Search for the cell housing the specified text and yield its [x, y] center coordinate. 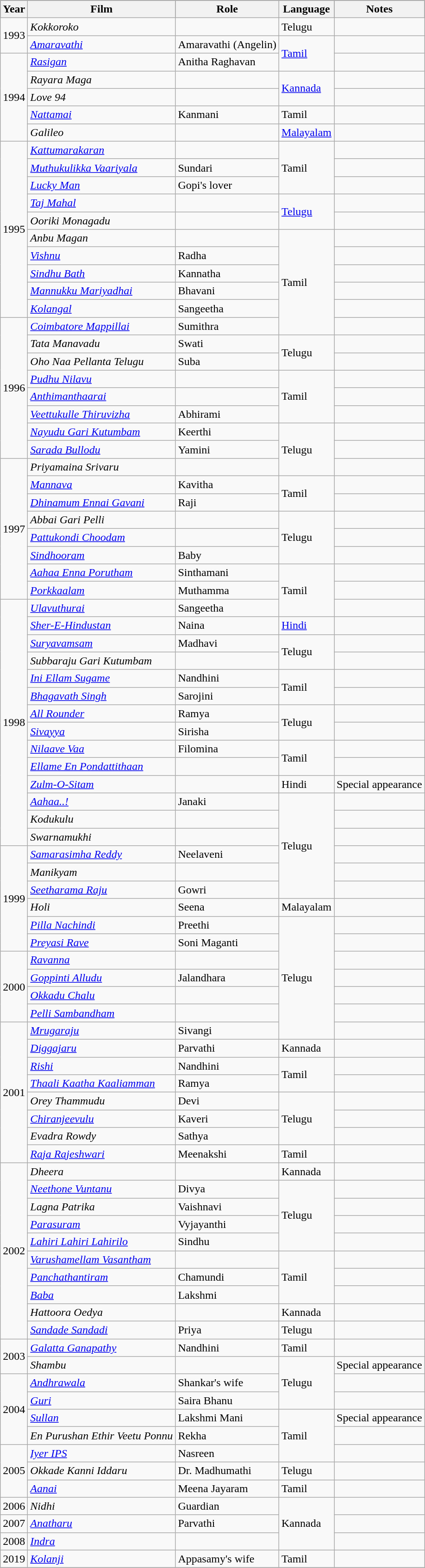
Neelaveni [227, 855]
Okkade Kanni Iddaru [102, 1471]
Kolanji [102, 1559]
Sandade Sandadi [102, 1330]
Sundari [227, 167]
Lagna Patrika [102, 1207]
1996 [14, 388]
Aanai [102, 1488]
2004 [14, 1409]
2000 [14, 986]
Tata Manavadu [102, 344]
Divya [227, 1189]
Anitha Raghavan [227, 62]
Pudhu Nilavu [102, 379]
Aahaa..! [102, 802]
1994 [14, 97]
Galileo [102, 132]
Chamundi [227, 1277]
Kodukulu [102, 819]
2003 [14, 1357]
Porkkaalam [102, 590]
Abbai Gari Pelli [102, 520]
Kavitha [227, 484]
Amaravathi [102, 44]
Vyjayanthi [227, 1224]
Baba [102, 1295]
2007 [14, 1524]
Holi [102, 907]
Thaali Kaatha Kaaliamman [102, 1084]
Pelli Sambandham [102, 1013]
Iyer IPS [102, 1453]
Indra [102, 1541]
Abhirami [227, 414]
Seetharama Raju [102, 890]
Vaishnavi [227, 1207]
Andhrawala [102, 1383]
Pilla Nachindi [102, 925]
Orey Thammudu [102, 1101]
Chiranjeevulu [102, 1119]
Aahaa Enna Porutham [102, 573]
Ravanna [102, 960]
Oho Naa Pellanta Telugu [102, 361]
Mannukku Mariyadhai [102, 291]
Meena Jayaram [227, 1488]
Radha [227, 256]
1993 [14, 36]
Sivangi [227, 1030]
En Purushan Ethir Veetu Ponnu [102, 1436]
Sindhooram [102, 555]
1997 [14, 528]
Sivayya [102, 731]
Pattukondi Choodam [102, 538]
Coimbatore Mappillai [102, 326]
Priyamaina Srivaru [102, 467]
Nilaave Vaa [102, 749]
Kolangal [102, 309]
Sullan [102, 1418]
Language [306, 9]
All Rounder [102, 713]
Swati [227, 344]
Kokkoroko [102, 27]
Rayara Maga [102, 80]
Manikyam [102, 872]
Shambu [102, 1365]
Preyasi Rave [102, 942]
Ini Ellam Sugame [102, 678]
Film [102, 9]
Mrugaraju [102, 1030]
Veettukulle Thiruvizha [102, 414]
Mannava [102, 484]
Kannatha [227, 273]
Zulm-O-Sitam [102, 784]
Dr. Madhumathi [227, 1471]
Lucky Man [102, 185]
Kanmani [227, 115]
Kattumarakaran [102, 150]
Varushamellam Vasantham [102, 1259]
Diggajaru [102, 1048]
Bhavani [227, 291]
Soni Maganti [227, 942]
Muthukulikka Vaariyala [102, 167]
Anatharu [102, 1524]
Raji [227, 502]
Ellame En Pondattithaan [102, 766]
Saira Bhanu [227, 1401]
Love 94 [102, 97]
Muthamma [227, 590]
Lakshmi Mani [227, 1418]
Rishi [102, 1066]
Suryavamsam [102, 643]
2008 [14, 1541]
Sarojini [227, 696]
Nidhi [102, 1506]
Nayudu Gari Kutumbam [102, 432]
2019 [14, 1559]
Sumithra [227, 326]
Notes [380, 9]
Lakshmi [227, 1295]
Nattamai [102, 115]
Nasreen [227, 1453]
1995 [14, 229]
Gowri [227, 890]
Dheera [102, 1171]
Rasigan [102, 62]
Suba [227, 361]
Neethone Vuntanu [102, 1189]
Subbaraju Gari Kutumbam [102, 661]
Keerthi [227, 432]
Jalandhara [227, 978]
Raja Rajeshwari [102, 1154]
Priya [227, 1330]
Guardian [227, 1506]
Amaravathi (Angelin) [227, 44]
Parasuram [102, 1224]
Sher-E-Hindustan [102, 626]
Sarada Bullodu [102, 449]
Bhagavath Singh [102, 696]
Hattoora Oedya [102, 1312]
Baby [227, 555]
Gopi's lover [227, 185]
Filomina [227, 749]
2002 [14, 1251]
Yamini [227, 449]
2006 [14, 1506]
Meenakshi [227, 1154]
Anbu Magan [102, 238]
Seena [227, 907]
Rekha [227, 1436]
Samarasimha Reddy [102, 855]
Sindhu Bath [102, 273]
Sinthamani [227, 573]
Goppinti Alludu [102, 978]
Ulavuthurai [102, 608]
Swarnamukhi [102, 837]
Sathya [227, 1136]
Shankar's wife [227, 1383]
1999 [14, 899]
Appasamy's wife [227, 1559]
Sindhu [227, 1242]
Preethi [227, 925]
Dhinamum Ennai Gavani [102, 502]
Naina [227, 626]
Vishnu [102, 256]
Lahiri Lahiri Lahirilo [102, 1242]
Okkadu Chalu [102, 995]
Guri [102, 1401]
Galatta Ganapathy [102, 1348]
Devi [227, 1101]
Evadra Rowdy [102, 1136]
Anthimanthaarai [102, 397]
Kaveri [227, 1119]
Madhavi [227, 643]
Year [14, 9]
Ooriki Monagadu [102, 221]
2005 [14, 1471]
Taj Mahal [102, 203]
Panchathantiram [102, 1277]
Janaki [227, 802]
2001 [14, 1092]
1998 [14, 723]
Sirisha [227, 731]
Role [227, 9]
